Determine the (x, y) coordinate at the center of the cell enclosing the given text.  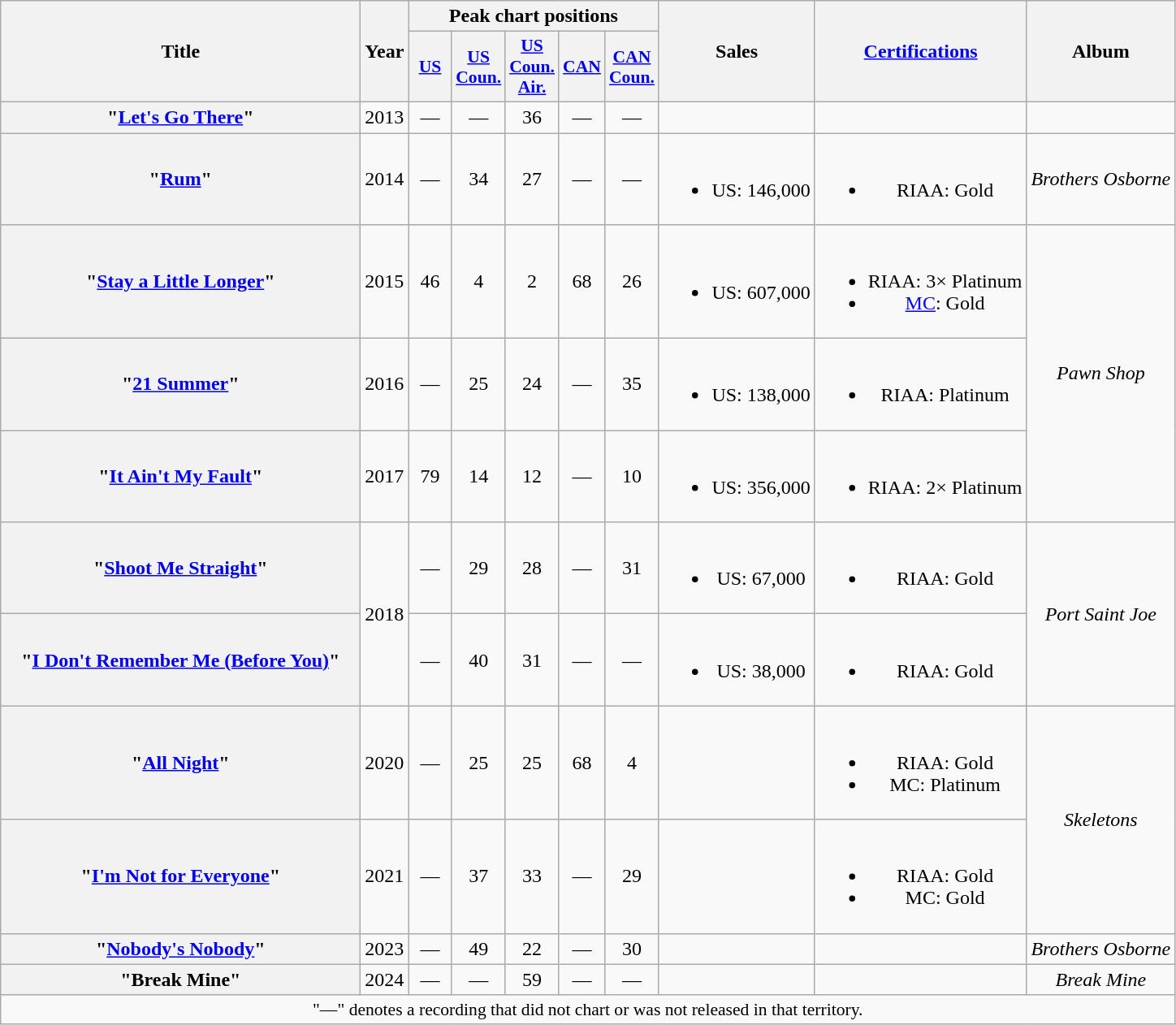
"Let's Go There" (180, 117)
USCoun.Air. (532, 67)
US: 38,000 (737, 660)
Port Saint Joe (1101, 614)
US: 356,000 (737, 476)
Sales (737, 52)
10 (632, 476)
34 (478, 179)
35 (632, 385)
28 (532, 569)
2023 (385, 949)
"All Night" (180, 763)
US: 607,000 (737, 282)
US (430, 67)
CAN (582, 67)
RIAA: 2× Platinum (921, 476)
30 (632, 949)
22 (532, 949)
59 (532, 980)
2014 (385, 179)
Certifications (921, 52)
2018 (385, 614)
RIAA: GoldMC: Platinum (921, 763)
27 (532, 179)
"I'm Not for Everyone" (180, 876)
Title (180, 52)
Year (385, 52)
"—" denotes a recording that did not chart or was not released in that territory. (588, 1010)
"Break Mine" (180, 980)
2 (532, 282)
49 (478, 949)
2013 (385, 117)
"21 Summer" (180, 385)
Peak chart positions (534, 16)
"Stay a Little Longer" (180, 282)
2015 (385, 282)
RIAA: 3× PlatinumMC: Gold (921, 282)
46 (430, 282)
24 (532, 385)
RIAA: GoldMC: Gold (921, 876)
33 (532, 876)
2017 (385, 476)
Skeletons (1101, 820)
CANCoun. (632, 67)
US: 138,000 (737, 385)
US: 146,000 (737, 179)
26 (632, 282)
40 (478, 660)
Album (1101, 52)
2021 (385, 876)
Pawn Shop (1101, 374)
USCoun. (478, 67)
"I Don't Remember Me (Before You)" (180, 660)
79 (430, 476)
RIAA: Platinum (921, 385)
14 (478, 476)
36 (532, 117)
2020 (385, 763)
2024 (385, 980)
"Rum" (180, 179)
Break Mine (1101, 980)
"It Ain't My Fault" (180, 476)
"Shoot Me Straight" (180, 569)
"Nobody's Nobody" (180, 949)
US: 67,000 (737, 569)
12 (532, 476)
37 (478, 876)
2016 (385, 385)
